Extract the (x, y) coordinate from the center of the cell holding the provided text.  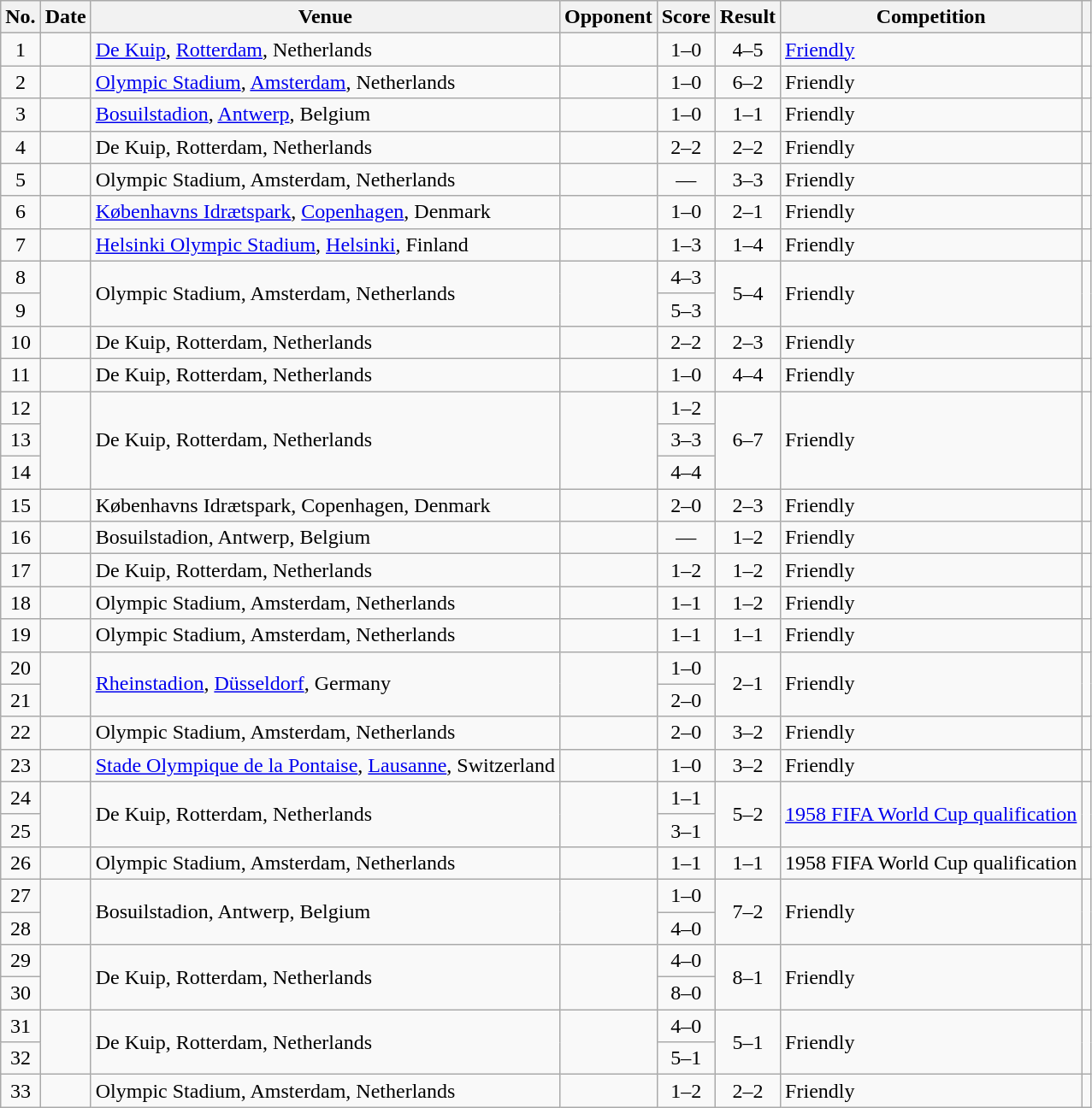
20 (21, 668)
13 (21, 440)
7 (21, 245)
5–4 (747, 293)
Competition (931, 17)
Stade Olympique de la Pontaise, Lausanne, Switzerland (325, 765)
5–2 (747, 814)
10 (21, 342)
Date (65, 17)
21 (21, 700)
2 (21, 82)
Result (747, 17)
No. (21, 17)
Rheinstadion, Düsseldorf, Germany (325, 684)
30 (21, 993)
11 (21, 374)
4–5 (747, 50)
23 (21, 765)
6–2 (747, 82)
4 (21, 147)
24 (21, 798)
Venue (325, 17)
9 (21, 309)
Helsinki Olympic Stadium, Helsinki, Finland (325, 245)
3–1 (686, 830)
7–2 (747, 911)
4–3 (686, 277)
1–3 (686, 245)
8–1 (747, 977)
12 (21, 408)
31 (21, 1026)
15 (21, 505)
Opponent (608, 17)
18 (21, 603)
17 (21, 570)
6–7 (747, 440)
14 (21, 473)
22 (21, 733)
1–4 (747, 245)
5 (21, 180)
25 (21, 830)
6 (21, 212)
32 (21, 1058)
19 (21, 635)
8–0 (686, 993)
16 (21, 538)
3 (21, 115)
Score (686, 17)
28 (21, 928)
33 (21, 1091)
29 (21, 961)
8 (21, 277)
5–3 (686, 309)
1 (21, 50)
26 (21, 863)
27 (21, 895)
